Extract the (x, y) coordinate from the center of the cell holding the provided text.  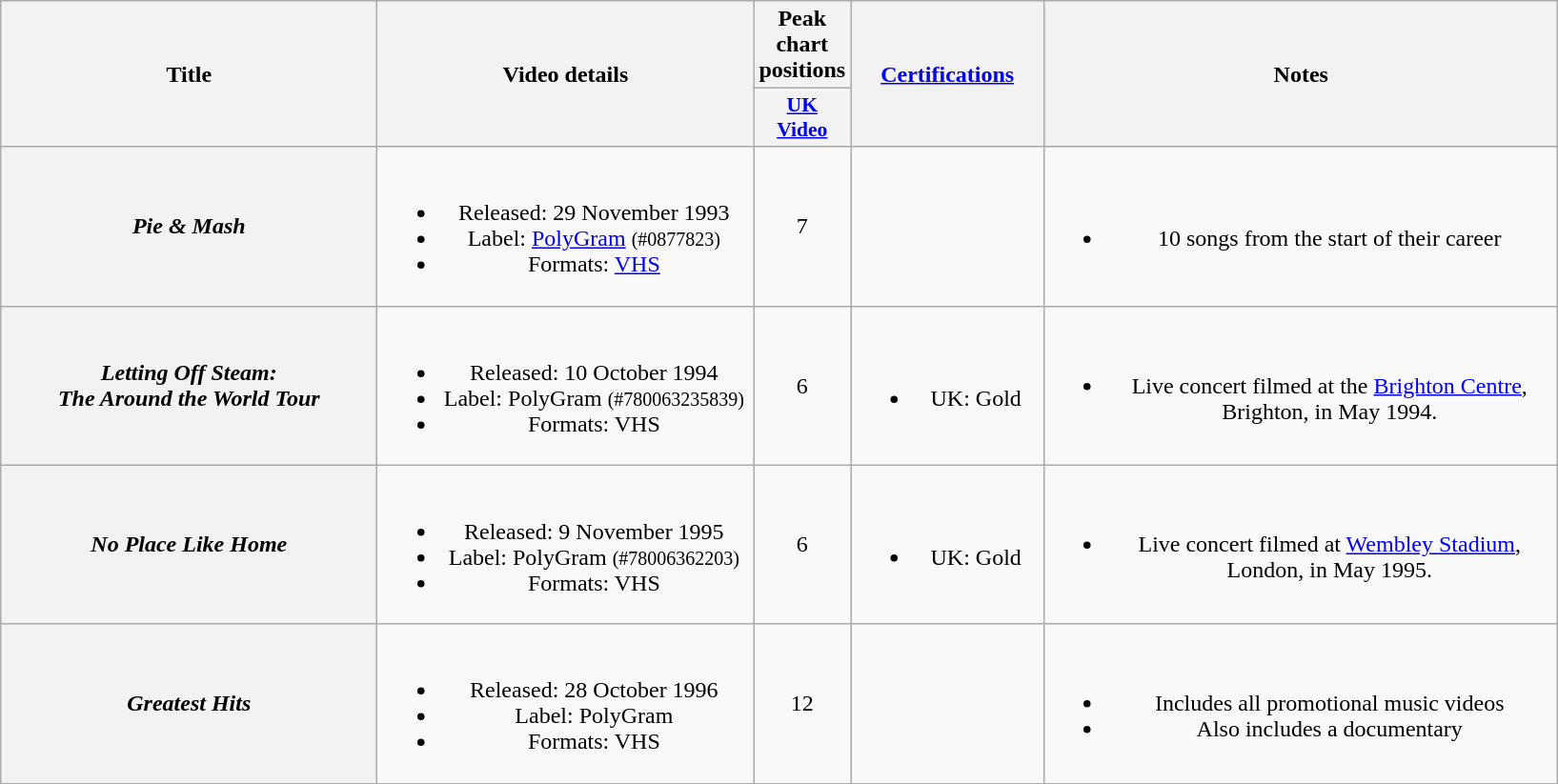
No Place Like Home (189, 545)
Released: 9 November 1995Label: PolyGram (#78006362203)Formats: VHS (566, 545)
Letting Off Steam:The Around the World Tour (189, 385)
UKVideo (802, 118)
Live concert filmed at the Brighton Centre,Brighton, in May 1994. (1302, 385)
Includes all promotional music videosAlso includes a documentary (1302, 703)
Pie & Mash (189, 227)
Released: 10 October 1994Label: PolyGram (#780063235839)Formats: VHS (566, 385)
Video details (566, 74)
Released: 29 November 1993Label: PolyGram (#0877823)Formats: VHS (566, 227)
Released: 28 October 1996Label: PolyGramFormats: VHS (566, 703)
10 songs from the start of their career (1302, 227)
Peakchartpositions (802, 45)
Notes (1302, 74)
12 (802, 703)
Certifications (947, 74)
Title (189, 74)
7 (802, 227)
Live concert filmed at Wembley Stadium,London, in May 1995. (1302, 545)
Greatest Hits (189, 703)
